Search for the cell housing the specified text and yield its (x, y) center coordinate. 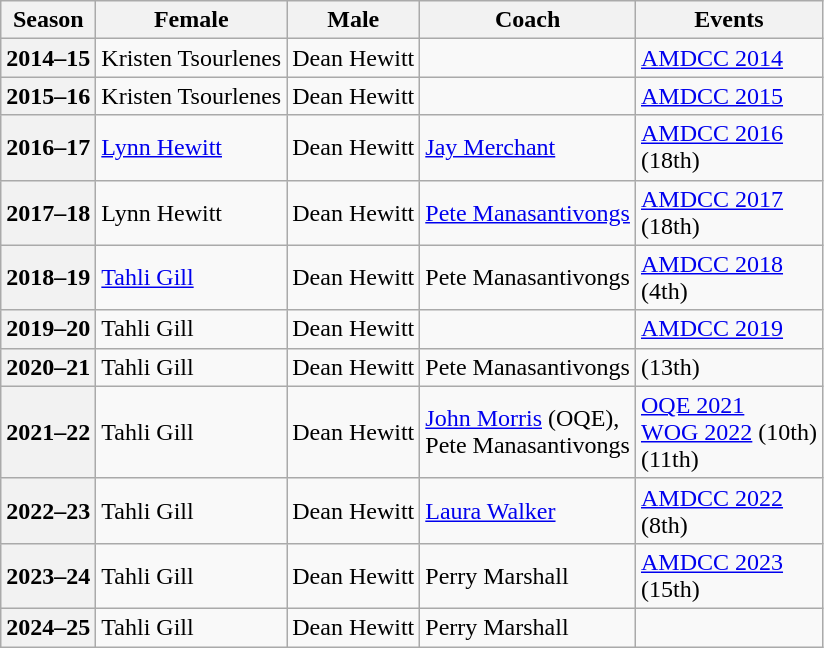
Jay Merchant (528, 148)
2018–19 (48, 278)
2022–23 (48, 510)
2015–16 (48, 96)
Laura Walker (528, 510)
Events (728, 20)
2020–21 (48, 367)
John Morris (OQE),Pete Manasantivongs (528, 432)
AMDCC 2015 (728, 96)
AMDCC 2017 (18th) (728, 212)
2016–17 (48, 148)
AMDCC 2016 (18th) (728, 148)
2023–24 (48, 576)
AMDCC 2018 (4th) (728, 278)
2024–25 (48, 627)
Female (192, 20)
AMDCC 2019 (728, 329)
2014–15 (48, 58)
Season (48, 20)
AMDCC 2023 (15th) (728, 576)
Coach (528, 20)
AMDCC 2014 (728, 58)
Male (354, 20)
2019–20 (48, 329)
2017–18 (48, 212)
OQE 2021 WOG 2022 (10th) (11th) (728, 432)
AMDCC 2022 (8th) (728, 510)
2021–22 (48, 432)
(13th) (728, 367)
